Locate the cell with the specified text and output its (X, Y) center coordinate. 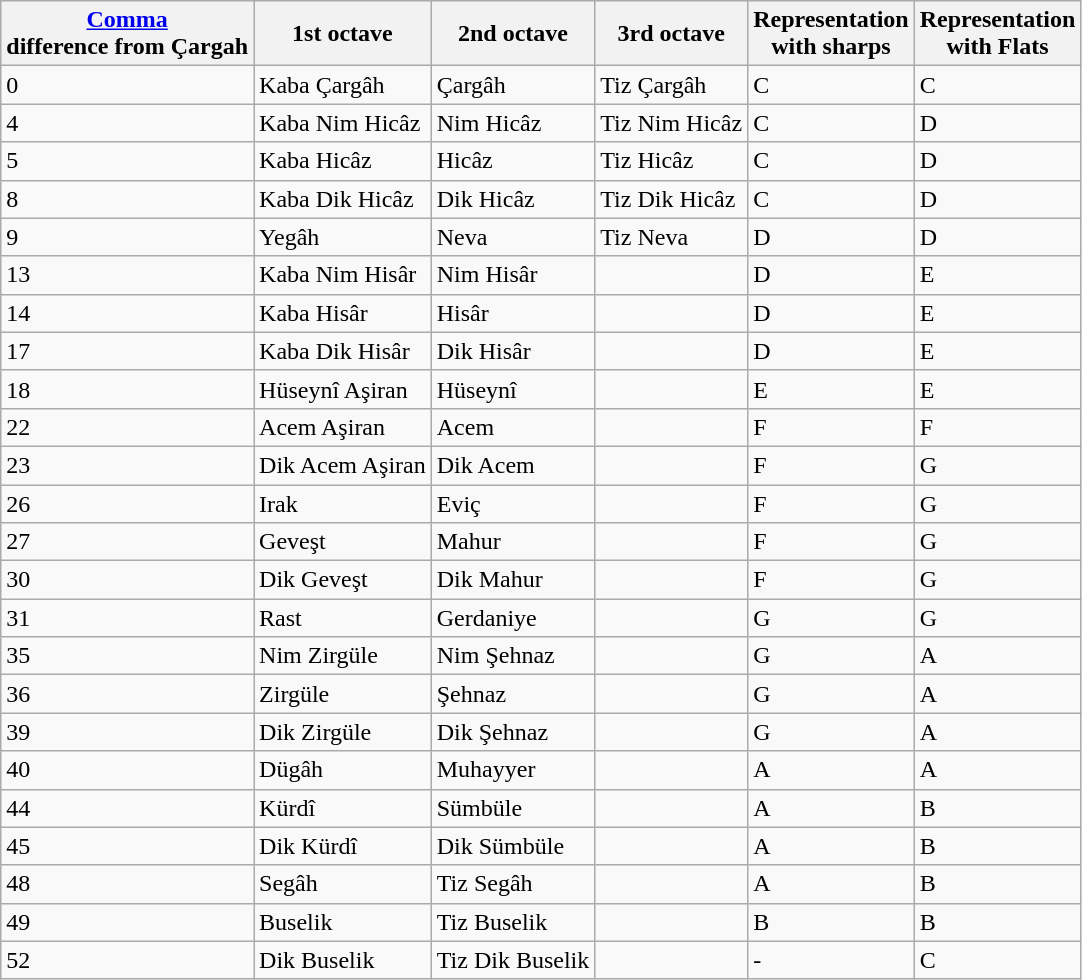
Kaba Nim Hicâz (343, 123)
Kaba Dik Hisâr (343, 351)
49 (128, 922)
Kürdî (343, 808)
Nim Hicâz (513, 123)
Dik Şehnaz (513, 732)
14 (128, 313)
Eviç (513, 503)
52 (128, 960)
Dik Hicâz (513, 199)
44 (128, 808)
Kaba Hisâr (343, 313)
27 (128, 542)
Muhayyer (513, 770)
35 (128, 656)
Tiz Segâh (513, 884)
Geveşt (343, 542)
Irak (343, 503)
Zirgüle (343, 694)
Representationwith sharps (832, 34)
Dik Hisâr (513, 351)
23 (128, 465)
Çargâh (513, 85)
Tiz Çargâh (672, 85)
17 (128, 351)
Nim Hisâr (513, 275)
Nim Zirgüle (343, 656)
Tiz Neva (672, 237)
22 (128, 427)
1st octave (343, 34)
Dik Geveşt (343, 580)
30 (128, 580)
Dik Mahur (513, 580)
Commadifference from Çargah (128, 34)
Dik Buselik (343, 960)
Tiz Nim Hicâz (672, 123)
Dik Zirgüle (343, 732)
36 (128, 694)
Nim Şehnaz (513, 656)
Neva (513, 237)
Sümbüle (513, 808)
Mahur (513, 542)
5 (128, 161)
Rast (343, 618)
Kaba Çargâh (343, 85)
Buselik (343, 922)
4 (128, 123)
8 (128, 199)
Kaba Dik Hicâz (343, 199)
39 (128, 732)
Acem (513, 427)
Segâh (343, 884)
Yegâh (343, 237)
Tiz Buselik (513, 922)
Dik Kürdî (343, 846)
9 (128, 237)
Dik Acem (513, 465)
40 (128, 770)
Representationwith Flats (998, 34)
26 (128, 503)
Acem Aşiran (343, 427)
31 (128, 618)
Kaba Nim Hisâr (343, 275)
18 (128, 389)
2nd octave (513, 34)
Hisâr (513, 313)
13 (128, 275)
Tiz Dik Buselik (513, 960)
Dügâh (343, 770)
Hüseynî Aşiran (343, 389)
Dik Sümbüle (513, 846)
Tiz Dik Hicâz (672, 199)
45 (128, 846)
Gerdaniye (513, 618)
Tiz Hicâz (672, 161)
0 (128, 85)
3rd octave (672, 34)
48 (128, 884)
Dik Acem Aşiran (343, 465)
- (832, 960)
Hicâz (513, 161)
Hüseynî (513, 389)
Kaba Hicâz (343, 161)
Şehnaz (513, 694)
